Detect which cell encompasses the target text, then output its (X, Y) center coordinate. 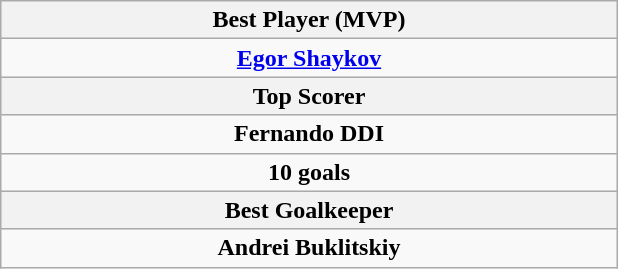
Best Player (MVP) (309, 20)
Egor Shaykov (309, 58)
10 goals (309, 172)
Andrei Buklitskiy (309, 248)
Fernando DDI (309, 134)
Top Scorer (309, 96)
Best Goalkeeper (309, 210)
